Scan for the cell matching the given text and deliver its [x, y] coordinate at center. 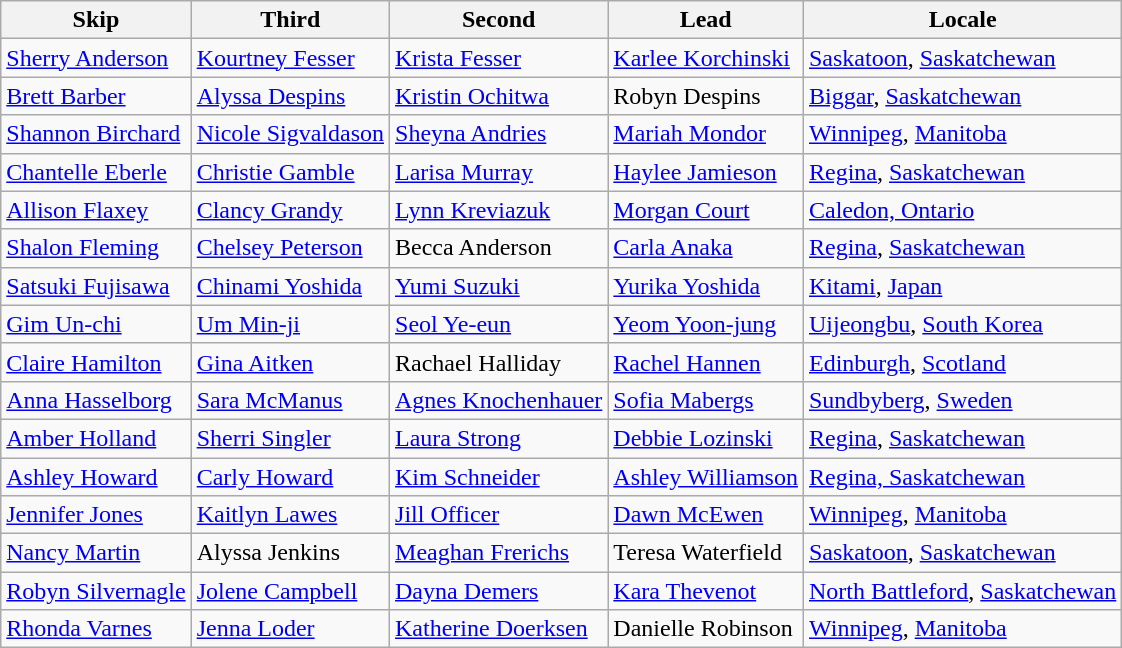
Sheyna Andries [499, 134]
Amber Holland [96, 438]
Kristin Ochitwa [499, 96]
Rachel Hannen [706, 362]
Jill Officer [499, 515]
Lynn Kreviazuk [499, 210]
Krista Fesser [499, 58]
Becca Anderson [499, 248]
Clancy Grandy [290, 210]
Dayna Demers [499, 591]
Skip [96, 20]
Gim Un-chi [96, 324]
Alyssa Jenkins [290, 553]
Nicole Sigvaldason [290, 134]
Ashley Williamson [706, 477]
Shannon Birchard [96, 134]
Sherri Singler [290, 438]
Jennifer Jones [96, 515]
Yurika Yoshida [706, 286]
Teresa Waterfield [706, 553]
Gina Aitken [290, 362]
Karlee Korchinski [706, 58]
North Battleford, Saskatchewan [962, 591]
Christie Gamble [290, 172]
Uijeongbu, South Korea [962, 324]
Second [499, 20]
Rhonda Varnes [96, 629]
Lead [706, 20]
Kitami, Japan [962, 286]
Kourtney Fesser [290, 58]
Sundbyberg, Sweden [962, 400]
Yeom Yoon-jung [706, 324]
Jenna Loder [290, 629]
Sherry Anderson [96, 58]
Third [290, 20]
Biggar, Saskatchewan [962, 96]
Yumi Suzuki [499, 286]
Robyn Silvernagle [96, 591]
Carly Howard [290, 477]
Chantelle Eberle [96, 172]
Um Min-ji [290, 324]
Agnes Knochenhauer [499, 400]
Shalon Fleming [96, 248]
Caledon, Ontario [962, 210]
Larisa Murray [499, 172]
Laura Strong [499, 438]
Locale [962, 20]
Anna Hasselborg [96, 400]
Brett Barber [96, 96]
Jolene Campbell [290, 591]
Satsuki Fujisawa [96, 286]
Kaitlyn Lawes [290, 515]
Chelsey Peterson [290, 248]
Sara McManus [290, 400]
Carla Anaka [706, 248]
Danielle Robinson [706, 629]
Meaghan Frerichs [499, 553]
Morgan Court [706, 210]
Alyssa Despins [290, 96]
Sofia Mabergs [706, 400]
Dawn McEwen [706, 515]
Kara Thevenot [706, 591]
Seol Ye-eun [499, 324]
Nancy Martin [96, 553]
Robyn Despins [706, 96]
Kim Schneider [499, 477]
Haylee Jamieson [706, 172]
Allison Flaxey [96, 210]
Edinburgh, Scotland [962, 362]
Mariah Mondor [706, 134]
Rachael Halliday [499, 362]
Debbie Lozinski [706, 438]
Ashley Howard [96, 477]
Chinami Yoshida [290, 286]
Katherine Doerksen [499, 629]
Claire Hamilton [96, 362]
